For the text-containing cell, return its midpoint in [x, y] coordinate format. 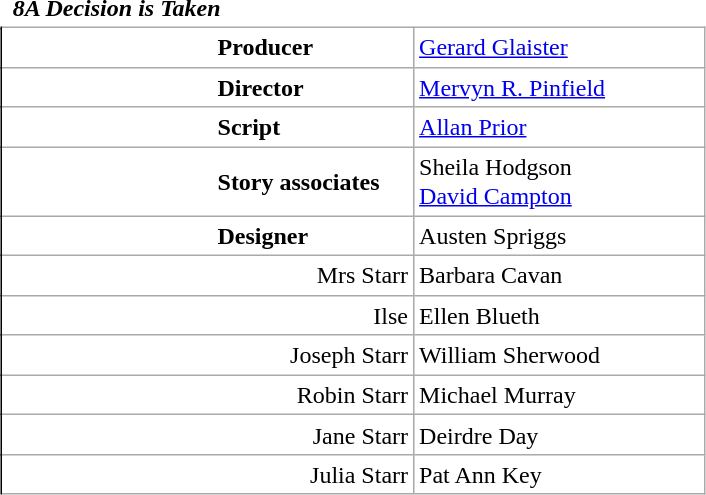
Mrs Starr [208, 275]
Ellen Blueth [560, 315]
Joseph Starr [208, 355]
Allan Prior [560, 127]
Story associates [208, 182]
Producer [208, 47]
Robin Starr [208, 395]
Ilse [208, 315]
Gerard Glaister [560, 47]
Julia Starr [208, 475]
Pat Ann Key [560, 475]
Director [208, 87]
Barbara Cavan [560, 275]
Mervyn R. Pinfield [560, 87]
Script [208, 127]
Michael Murray [560, 395]
Austen Spriggs [560, 236]
Jane Starr [208, 435]
Designer [208, 236]
Deirdre Day [560, 435]
William Sherwood [560, 355]
Sheila HodgsonDavid Campton [560, 182]
